Search for the cell housing the specified text and yield its (x, y) center coordinate. 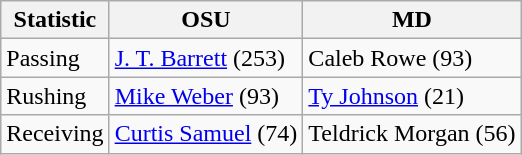
Ty Johnson (21) (412, 96)
J. T. Barrett (253) (206, 58)
Teldrick Morgan (56) (412, 134)
Curtis Samuel (74) (206, 134)
Passing (55, 58)
MD (412, 20)
Caleb Rowe (93) (412, 58)
Statistic (55, 20)
Rushing (55, 96)
Mike Weber (93) (206, 96)
OSU (206, 20)
Receiving (55, 134)
